Pinpoint the cell where the given text exists, returning its [x, y] midpoint coordinate. 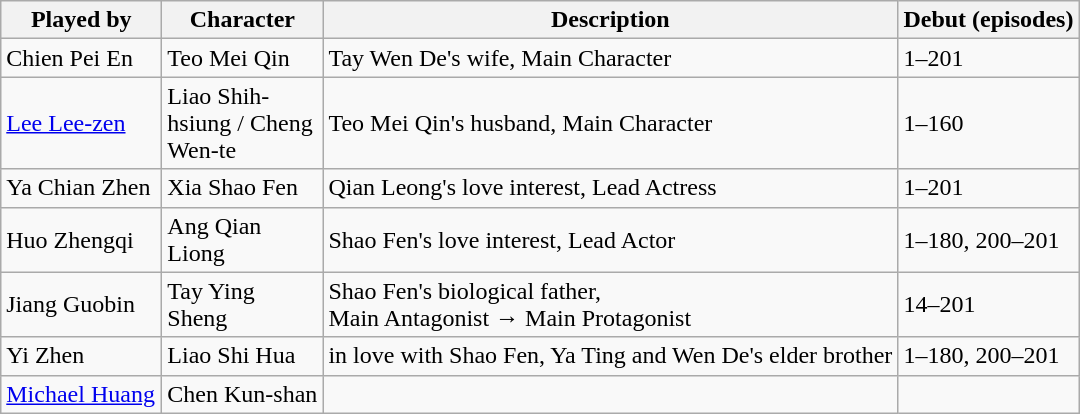
Tay Ying Sheng [242, 304]
Michael Huang [82, 394]
Tay Wen De's wife, Main Character [610, 58]
Description [610, 20]
Jiang Guobin [82, 304]
Yi Zhen [82, 356]
Qian Leong's love interest, Lead Actress [610, 188]
Debut (episodes) [988, 20]
Ya Chian Zhen [82, 188]
Huo Zhengqi [82, 240]
Teo Mei Qin's husband, Main Character [610, 123]
in love with Shao Fen, Ya Ting and Wen De's elder brother [610, 356]
Liao Shih-hsiung / Cheng Wen-te [242, 123]
Xia Shao Fen [242, 188]
Liao Shi Hua [242, 356]
1–160 [988, 123]
Shao Fen's biological father, Main Antagonist → Main Protagonist [610, 304]
Chen Kun-shan [242, 394]
Lee Lee-zen [82, 123]
14–201 [988, 304]
Shao Fen's love interest, Lead Actor [610, 240]
Played by [82, 20]
Character [242, 20]
Ang Qian Liong [242, 240]
Chien Pei En [82, 58]
Teo Mei Qin [242, 58]
